Provide the (x, y) coordinate of the cell's center where the given text is located.  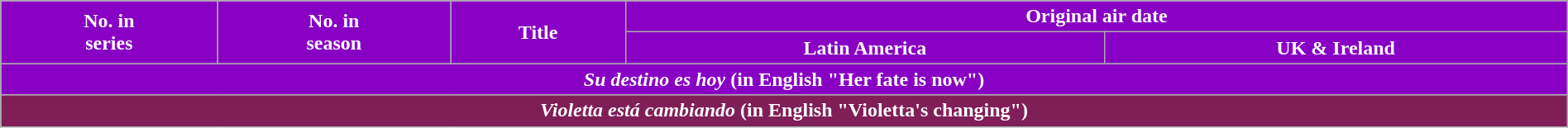
Su destino es hoy (in English "Her fate is now") (784, 79)
No. inseason (334, 32)
Latin America (865, 48)
Violetta está cambiando (in English "Violetta's changing") (784, 111)
Original air date (1097, 17)
Title (538, 32)
No. inseries (109, 32)
UK & Ireland (1336, 48)
